Return [x, y] of the center of cell containing provided text 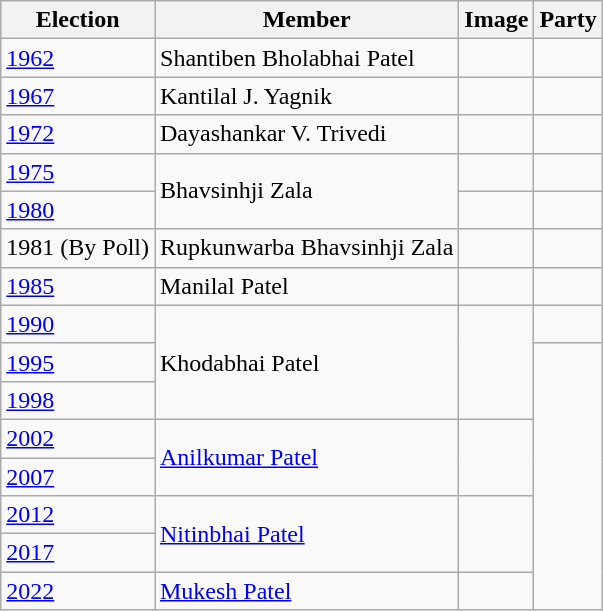
1962 [78, 58]
1985 [78, 286]
Party [568, 20]
Nitinbhai Patel [306, 534]
2022 [78, 591]
1967 [78, 96]
1995 [78, 362]
Khodabhai Patel [306, 362]
2007 [78, 477]
Mukesh Patel [306, 591]
1980 [78, 210]
1998 [78, 400]
1981 (By Poll) [78, 248]
Election [78, 20]
Dayashankar V. Trivedi [306, 134]
Kantilal J. Yagnik [306, 96]
1990 [78, 324]
Manilal Patel [306, 286]
1972 [78, 134]
Anilkumar Patel [306, 457]
1975 [78, 172]
Shantiben Bholabhai Patel [306, 58]
Image [496, 20]
2017 [78, 553]
Bhavsinhji Zala [306, 191]
2012 [78, 515]
Rupkunwarba Bhavsinhji Zala [306, 248]
Member [306, 20]
2002 [78, 438]
